Return (X, Y) of the center of cell containing provided text 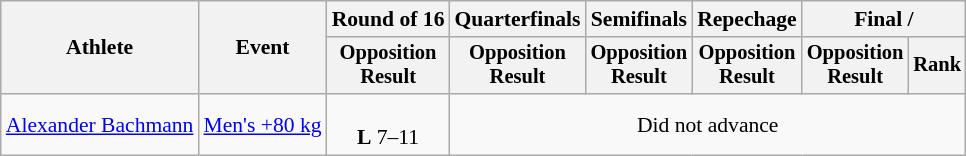
Repechage (747, 19)
Rank (937, 66)
Quarterfinals (518, 19)
L 7–11 (388, 124)
Event (262, 48)
Round of 16 (388, 19)
Alexander Bachmann (100, 124)
Semifinals (640, 19)
Athlete (100, 48)
Final / (884, 19)
Did not advance (708, 124)
Men's +80 kg (262, 124)
